Provide the (X, Y) coordinate of the cell's center where the given text is located.  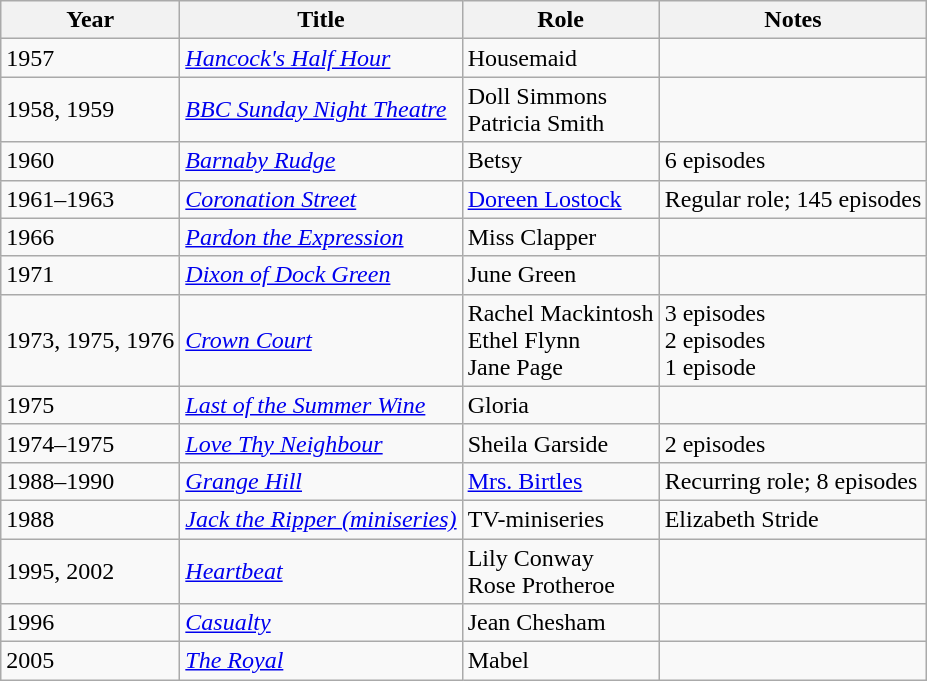
Mabel (560, 661)
1957 (90, 58)
Heartbeat (321, 570)
1988–1990 (90, 481)
Elizabeth Stride (793, 519)
The Royal (321, 661)
Lily ConwayRose Protheroe (560, 570)
Betsy (560, 161)
Housemaid (560, 58)
Jack the Ripper (miniseries) (321, 519)
Miss Clapper (560, 237)
2 episodes (793, 443)
1973, 1975, 1976 (90, 340)
TV-miniseries (560, 519)
1958, 1959 (90, 110)
3 episodes2 episodes1 episode (793, 340)
Last of the Summer Wine (321, 405)
1988 (90, 519)
Notes (793, 20)
1960 (90, 161)
2005 (90, 661)
6 episodes (793, 161)
Love Thy Neighbour (321, 443)
Jean Chesham (560, 623)
1961–1963 (90, 199)
1974–1975 (90, 443)
June Green (560, 275)
Recurring role; 8 episodes (793, 481)
Gloria (560, 405)
1971 (90, 275)
BBC Sunday Night Theatre (321, 110)
1996 (90, 623)
Crown Court (321, 340)
Grange Hill (321, 481)
1995, 2002 (90, 570)
Doll SimmonsPatricia Smith (560, 110)
Mrs. Birtles (560, 481)
Coronation Street (321, 199)
Pardon the Expression (321, 237)
Year (90, 20)
Dixon of Dock Green (321, 275)
1966 (90, 237)
Casualty (321, 623)
Doreen Lostock (560, 199)
1975 (90, 405)
Title (321, 20)
Sheila Garside (560, 443)
Rachel MackintoshEthel FlynnJane Page (560, 340)
Hancock's Half Hour (321, 58)
Barnaby Rudge (321, 161)
Role (560, 20)
Regular role; 145 episodes (793, 199)
